Return (x, y) of the center of cell containing provided text 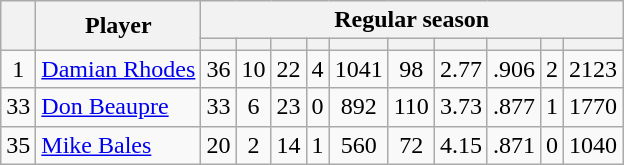
Regular season (412, 20)
22 (288, 69)
.906 (514, 69)
560 (358, 145)
Damian Rhodes (118, 69)
6 (254, 107)
20 (218, 145)
Don Beaupre (118, 107)
892 (358, 107)
Mike Bales (118, 145)
2123 (594, 69)
72 (411, 145)
14 (288, 145)
4.15 (460, 145)
4 (318, 69)
.877 (514, 107)
36 (218, 69)
35 (18, 145)
3.73 (460, 107)
23 (288, 107)
10 (254, 69)
1040 (594, 145)
.871 (514, 145)
110 (411, 107)
98 (411, 69)
1041 (358, 69)
1770 (594, 107)
Player (118, 26)
2.77 (460, 69)
